For the text-containing cell, return its midpoint in [X, Y] coordinate format. 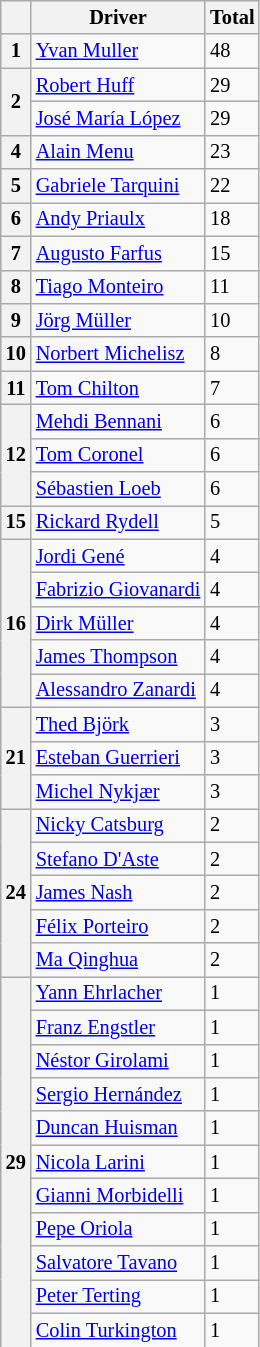
James Nash [118, 892]
Jörg Müller [118, 320]
Jordi Gené [118, 556]
Robert Huff [118, 85]
Tom Chilton [118, 388]
Yvan Muller [118, 51]
Tom Coronel [118, 455]
Alain Menu [118, 152]
Pepe Oriola [118, 1229]
James Thompson [118, 657]
Thed Björk [118, 724]
Dirk Müller [118, 623]
Stefano D'Aste [118, 859]
24 [16, 892]
Peter Terting [118, 1296]
Augusto Farfus [118, 253]
Driver [118, 17]
Yann Ehrlacher [118, 993]
Rickard Rydell [118, 522]
9 [16, 320]
Andy Priaulx [118, 219]
21 [16, 758]
48 [232, 51]
Néstor Girolami [118, 1061]
Esteban Guerrieri [118, 758]
16 [16, 623]
Sébastien Loeb [118, 489]
Total [232, 17]
22 [232, 186]
Duncan Huisman [118, 1128]
Nicola Larini [118, 1162]
Michel Nykjær [118, 791]
18 [232, 219]
Franz Engstler [118, 1027]
Alessandro Zanardi [118, 690]
Félix Porteiro [118, 926]
Norbert Michelisz [118, 354]
Tiago Monteiro [118, 287]
Colin Turkington [118, 1330]
Ma Qinghua [118, 960]
Salvatore Tavano [118, 1263]
12 [16, 454]
José María López [118, 118]
Gabriele Tarquini [118, 186]
23 [232, 152]
Nicky Catsburg [118, 825]
Fabrizio Giovanardi [118, 589]
Gianni Morbidelli [118, 1195]
Sergio Hernández [118, 1094]
Mehdi Bennani [118, 421]
